Search for the cell housing the specified text and yield its (X, Y) center coordinate. 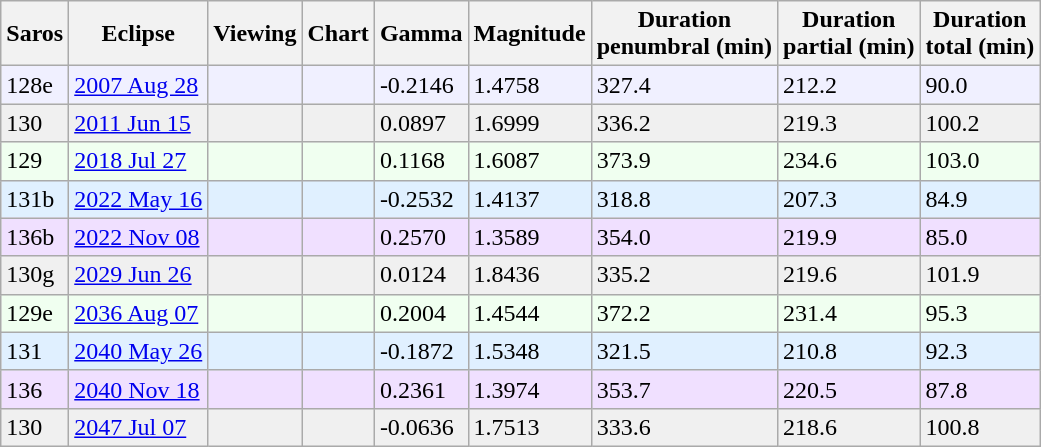
327.4 (684, 85)
-0.0636 (421, 427)
131 (35, 351)
219.6 (849, 275)
Chart (338, 34)
335.2 (684, 275)
1.7513 (530, 427)
318.8 (684, 199)
Durationpartial (min) (849, 34)
219.9 (849, 237)
353.7 (684, 389)
218.6 (849, 427)
128e (35, 85)
1.4137 (530, 199)
0.0124 (421, 275)
2040 May 26 (138, 351)
92.3 (980, 351)
333.6 (684, 427)
129 (35, 161)
1.3974 (530, 389)
-0.1872 (421, 351)
210.8 (849, 351)
1.5348 (530, 351)
212.2 (849, 85)
100.8 (980, 427)
0.2004 (421, 313)
103.0 (980, 161)
219.3 (849, 123)
Eclipse (138, 34)
Durationpenumbral (min) (684, 34)
336.2 (684, 123)
Saros (35, 34)
2047 Jul 07 (138, 427)
Durationtotal (min) (980, 34)
2011 Jun 15 (138, 123)
1.4544 (530, 313)
1.6999 (530, 123)
0.0897 (421, 123)
-0.2146 (421, 85)
100.2 (980, 123)
1.4758 (530, 85)
131b (35, 199)
0.2570 (421, 237)
2007 Aug 28 (138, 85)
85.0 (980, 237)
129e (35, 313)
0.2361 (421, 389)
2018 Jul 27 (138, 161)
87.8 (980, 389)
1.8436 (530, 275)
1.6087 (530, 161)
84.9 (980, 199)
101.9 (980, 275)
354.0 (684, 237)
2022 May 16 (138, 199)
234.6 (849, 161)
1.3589 (530, 237)
Gamma (421, 34)
Viewing (255, 34)
95.3 (980, 313)
207.3 (849, 199)
220.5 (849, 389)
2029 Jun 26 (138, 275)
231.4 (849, 313)
0.1168 (421, 161)
373.9 (684, 161)
136b (35, 237)
136 (35, 389)
130g (35, 275)
-0.2532 (421, 199)
2022 Nov 08 (138, 237)
2040 Nov 18 (138, 389)
321.5 (684, 351)
372.2 (684, 313)
90.0 (980, 85)
2036 Aug 07 (138, 313)
Magnitude (530, 34)
